Identify which cell holds the provided text, then report its [x, y] central coordinate. 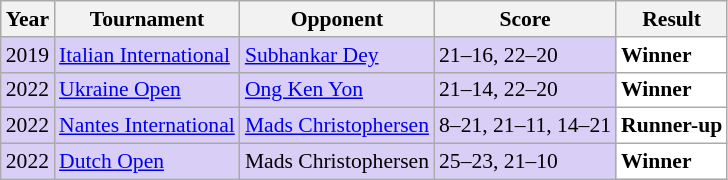
Score [525, 19]
Dutch Open [147, 162]
Opponent [337, 19]
Italian International [147, 55]
8–21, 21–11, 14–21 [525, 126]
Ong Ken Yon [337, 90]
Ukraine Open [147, 90]
Runner-up [672, 126]
21–14, 22–20 [525, 90]
25–23, 21–10 [525, 162]
Subhankar Dey [337, 55]
Year [28, 19]
Result [672, 19]
Tournament [147, 19]
21–16, 22–20 [525, 55]
Nantes International [147, 126]
2019 [28, 55]
